Scan for the cell matching the given text and deliver its (x, y) coordinate at center. 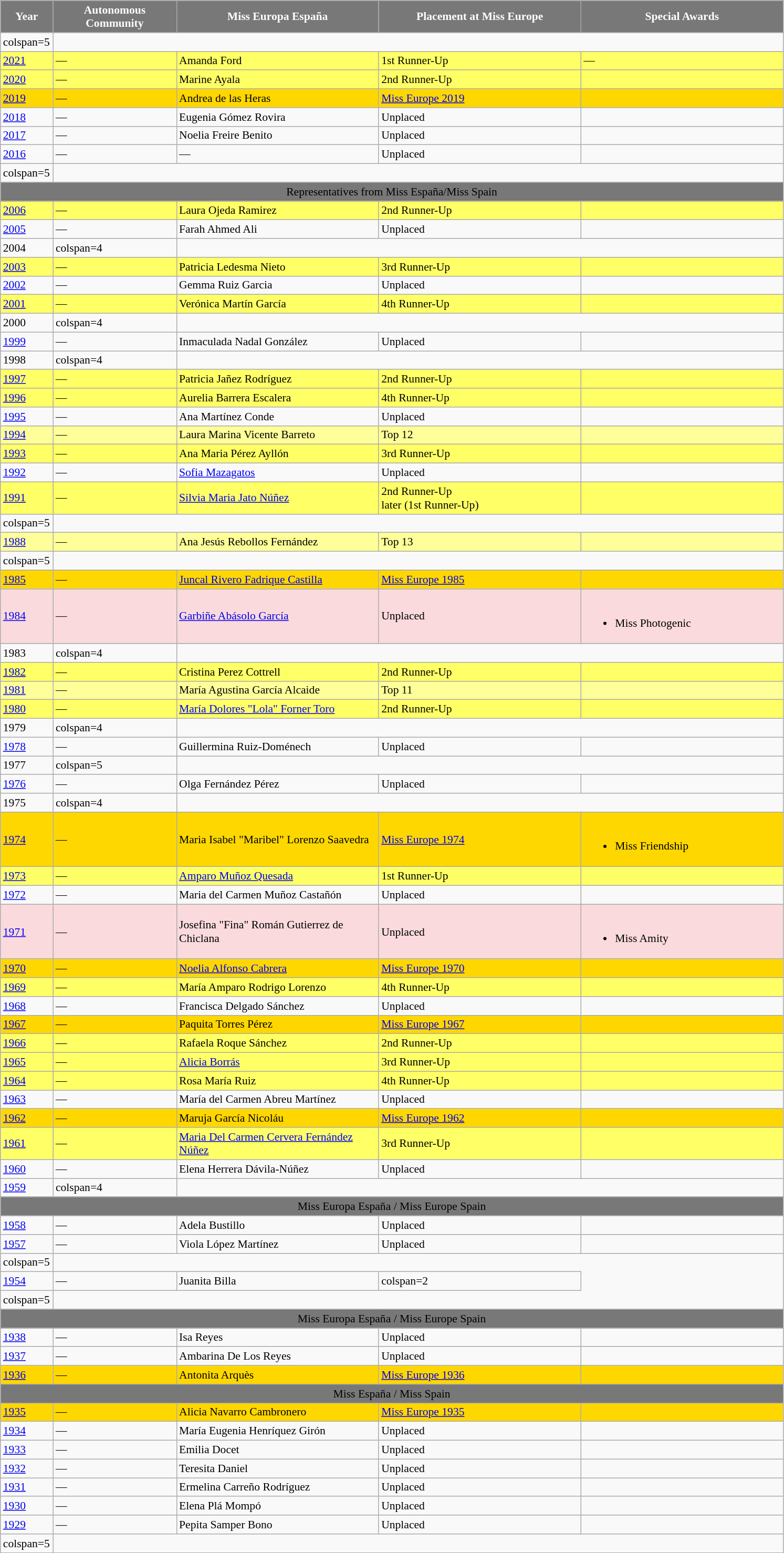
1933 (27, 1450)
Miss Europe 1970 (480, 969)
1972 (27, 895)
Josefina "Fina" Román Gutierrez de Chiclana (277, 931)
Year (27, 17)
María Eugenia Henríquez Girón (277, 1431)
1966 (27, 1043)
1932 (27, 1468)
Miss Europe 1936 (480, 1375)
2004 (27, 248)
1985 (27, 579)
María Amparo Rodrigo Lorenzo (277, 987)
María Agustina García Alcaide (277, 690)
Miss Amity (682, 931)
Miss Europe 1935 (480, 1413)
Miss Europa España (277, 17)
2003 (27, 267)
1938 (27, 1338)
María Dolores "Lola" Forner Toro (277, 709)
1992 (27, 473)
Ana Maria Pérez Ayllón (277, 454)
Rafaela Roque Sánchez (277, 1043)
2016 (27, 154)
Guillermina Ruiz-Doménech (277, 747)
Gemma Ruiz Garcia (277, 285)
Adela Bustillo (277, 1225)
Farah Ahmed Ali (277, 230)
1979 (27, 728)
Ana Martínez Conde (277, 417)
Sofia Mazagatos (277, 473)
Autonomous Community (114, 17)
Amparo Muñoz Quesada (277, 876)
2017 (27, 136)
Miss Europe 2019 (480, 98)
1997 (27, 379)
Special Awards (682, 17)
1988 (27, 542)
Laura Ojeda Ramirez (277, 211)
2020 (27, 80)
1936 (27, 1375)
1974 (27, 840)
Marine Ayala (277, 80)
1991 (27, 498)
Amanda Ford (277, 61)
Andrea de las Heras (277, 98)
Elena Plá Mompó (277, 1506)
1937 (27, 1357)
1981 (27, 690)
Ermelina Carreño Rodríguez (277, 1487)
1978 (27, 747)
1976 (27, 784)
Elena Herrera Dávila-Núñez (277, 1169)
Ana Jesús Rebollos Fernández (277, 542)
Top 13 (480, 542)
Maruja García Nicoláu (277, 1119)
2001 (27, 304)
1957 (27, 1244)
2021 (27, 61)
1954 (27, 1281)
Maria del Carmen Muñoz Castañón (277, 895)
1935 (27, 1413)
Pepita Samper Bono (277, 1525)
Noelia Alfonso Cabrera (277, 969)
1964 (27, 1081)
Miss Europe 1967 (480, 1025)
Laura Marina Vicente Barreto (277, 435)
María del Carmen Abreu Martínez (277, 1100)
1994 (27, 435)
Maria Isabel "Maribel" Lorenzo Saavedra (277, 840)
2002 (27, 285)
1963 (27, 1100)
1998 (27, 360)
1993 (27, 454)
Garbiñe Abásolo García (277, 616)
Patricia Jañez Rodríguez (277, 379)
Juanita Billa (277, 1281)
1995 (27, 417)
Ambarina De Los Reyes (277, 1357)
2018 (27, 117)
1996 (27, 398)
1960 (27, 1169)
Representatives from Miss España/Miss Spain (392, 192)
1971 (27, 931)
1930 (27, 1506)
1970 (27, 969)
Viola López Martínez (277, 1244)
Inmaculada Nadal González (277, 341)
1961 (27, 1143)
1967 (27, 1025)
1929 (27, 1525)
Rosa María Ruiz (277, 1081)
Silvia Maria Jato Núñez (277, 498)
Maria Del Carmen Cervera Fernández Núñez (277, 1143)
2nd Runner-Uplater (1st Runner-Up) (480, 498)
Antonita Arquès (277, 1375)
1982 (27, 672)
Top 12 (480, 435)
1999 (27, 341)
Placement at Miss Europe (480, 17)
Miss Europe 1962 (480, 1119)
Miss Europe 1985 (480, 579)
2019 (27, 98)
1962 (27, 1119)
Verónica Martín García (277, 304)
1969 (27, 987)
Eugenia Gómez Rovira (277, 117)
2000 (27, 323)
1931 (27, 1487)
1965 (27, 1062)
Isa Reyes (277, 1338)
Miss Europe 1974 (480, 840)
Francisca Delgado Sánchez (277, 1006)
1984 (27, 616)
Paquita Torres Pérez (277, 1025)
1934 (27, 1431)
Cristina Perez Cottrell (277, 672)
1980 (27, 709)
1975 (27, 803)
Top 11 (480, 690)
1973 (27, 876)
1977 (27, 765)
Miss España / Miss Spain (392, 1394)
Emilia Docet (277, 1450)
Juncal Rivero Fadrique Castilla (277, 579)
Alicia Navarro Cambronero (277, 1413)
1959 (27, 1188)
1958 (27, 1225)
Patricia Ledesma Nieto (277, 267)
Aurelia Barrera Escalera (277, 398)
1983 (27, 653)
2006 (27, 211)
Teresita Daniel (277, 1468)
colspan=2 (480, 1281)
Miss Friendship (682, 840)
Noelia Freire Benito (277, 136)
2005 (27, 230)
Miss Photogenic (682, 616)
Olga Fernández Pérez (277, 784)
Alicia Borrás (277, 1062)
1968 (27, 1006)
